Return the [x, y] coordinate for the center point of the cell that contains the specified text.  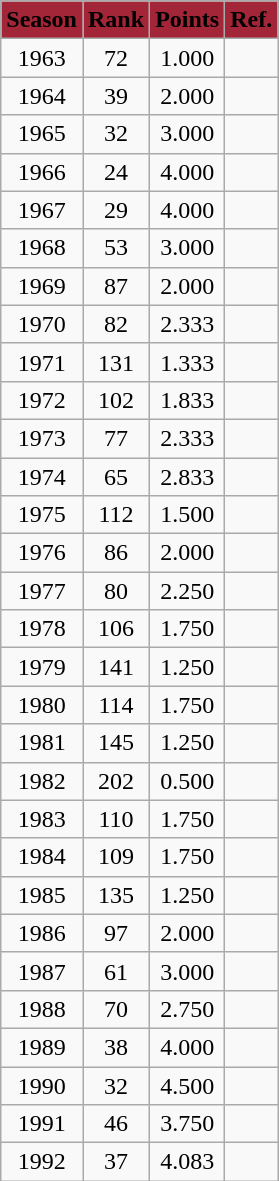
131 [116, 362]
4.500 [188, 1085]
Season [42, 20]
86 [116, 553]
145 [116, 743]
1982 [42, 781]
1985 [42, 895]
1986 [42, 933]
65 [116, 477]
135 [116, 895]
87 [116, 286]
1967 [42, 210]
1987 [42, 971]
112 [116, 515]
1.833 [188, 400]
1975 [42, 515]
1.333 [188, 362]
110 [116, 819]
102 [116, 400]
1971 [42, 362]
109 [116, 857]
29 [116, 210]
1970 [42, 324]
1974 [42, 477]
1984 [42, 857]
1991 [42, 1124]
106 [116, 629]
72 [116, 58]
24 [116, 172]
Rank [116, 20]
37 [116, 1162]
1964 [42, 96]
46 [116, 1124]
1980 [42, 705]
1969 [42, 286]
1976 [42, 553]
114 [116, 705]
4.083 [188, 1162]
97 [116, 933]
1972 [42, 400]
82 [116, 324]
1981 [42, 743]
38 [116, 1047]
1965 [42, 134]
1.000 [188, 58]
2.250 [188, 591]
1963 [42, 58]
2.833 [188, 477]
141 [116, 667]
202 [116, 781]
Ref. [252, 20]
1.500 [188, 515]
0.500 [188, 781]
1977 [42, 591]
61 [116, 971]
3.750 [188, 1124]
1978 [42, 629]
Points [188, 20]
1966 [42, 172]
1968 [42, 248]
1973 [42, 438]
77 [116, 438]
1983 [42, 819]
80 [116, 591]
1988 [42, 1009]
1979 [42, 667]
70 [116, 1009]
1989 [42, 1047]
39 [116, 96]
1992 [42, 1162]
2.750 [188, 1009]
53 [116, 248]
1990 [42, 1085]
